For the text-containing cell, return its midpoint in (X, Y) coordinate format. 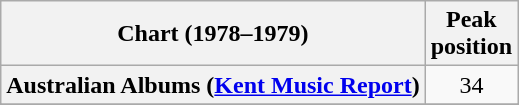
Chart (1978–1979) (213, 34)
Peakposition (471, 34)
Australian Albums (Kent Music Report) (213, 85)
34 (471, 85)
